Return (X, Y) of the center of cell containing provided text 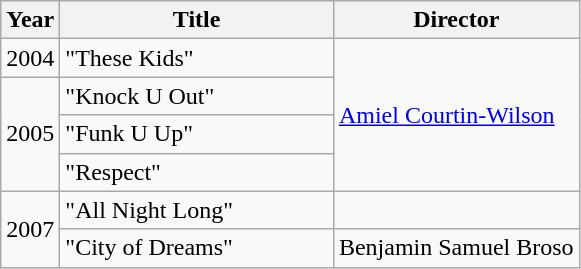
"City of Dreams" (197, 248)
2007 (30, 229)
"Knock U Out" (197, 96)
"All Night Long" (197, 210)
Amiel Courtin-Wilson (456, 115)
"Respect" (197, 172)
"Funk U Up" (197, 134)
Year (30, 20)
2005 (30, 134)
Director (456, 20)
"These Kids" (197, 58)
Benjamin Samuel Broso (456, 248)
2004 (30, 58)
Title (197, 20)
